Locate the cell with the specified text and output its [X, Y] center coordinate. 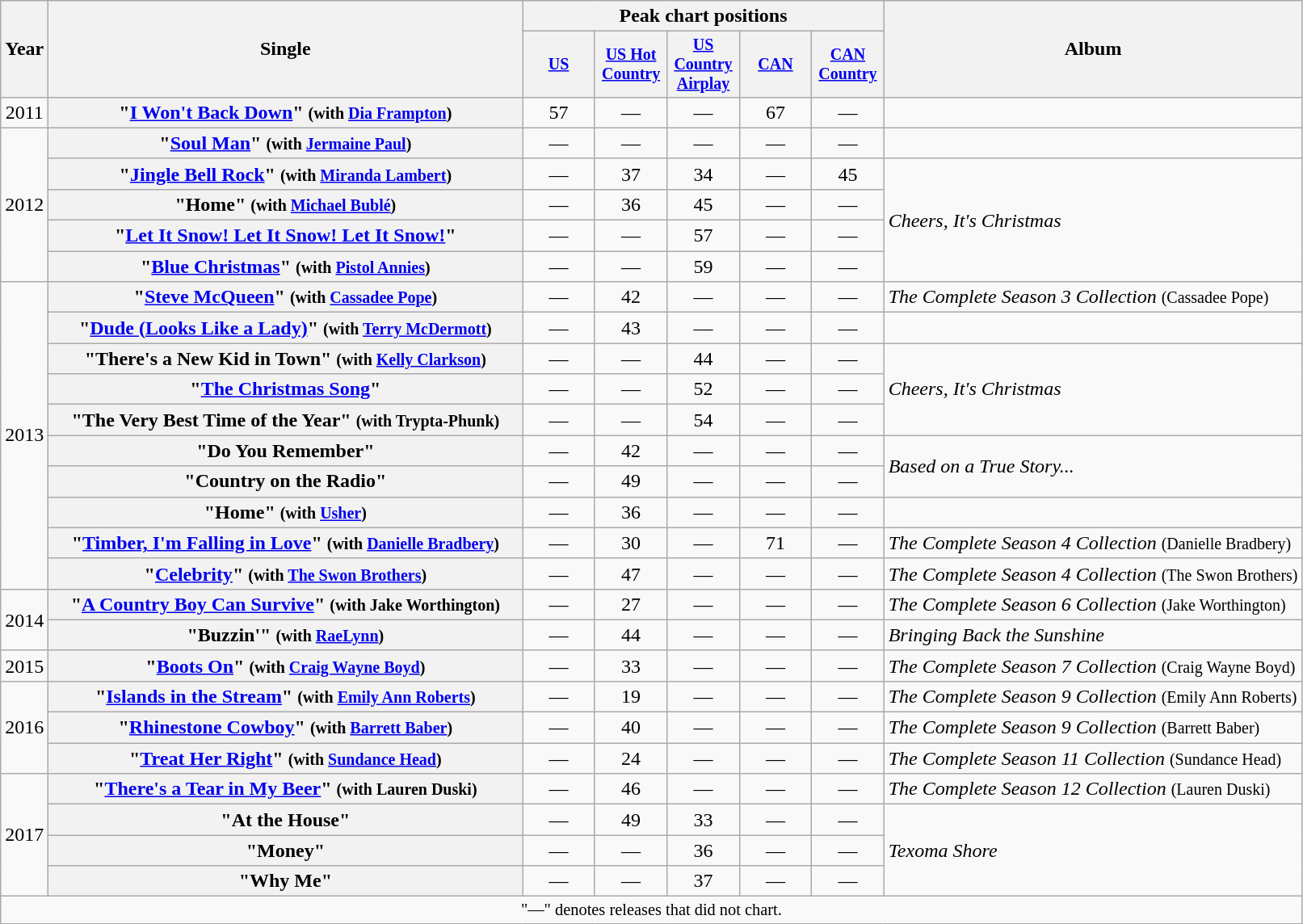
30 [630, 543]
"Money" [286, 850]
43 [630, 328]
The Complete Season 4 Collection (The Swon Brothers) [1093, 573]
Album [1093, 49]
52 [703, 389]
"Soul Man" (with Jermaine Paul) [286, 143]
"Let It Snow! Let It Snow! Let It Snow!" [286, 236]
The Complete Season 7 Collection (Craig Wayne Boyd) [1093, 666]
2011 [24, 112]
US Hot Country [630, 65]
"Why Me" [286, 881]
"The Christmas Song" [286, 389]
"A Country Boy Can Survive" (with Jake Worthington) [286, 604]
67 [775, 112]
2016 [24, 727]
2013 [24, 436]
Texoma Shore [1093, 850]
"Dude (Looks Like a Lady)" (with Terry McDermott) [286, 328]
"There's a New Kid in Town" (with Kelly Clarkson) [286, 359]
"—" denotes releases that did not chart. [651, 910]
CAN [775, 65]
"Home" (with Michael Bublé) [286, 204]
Bringing Back the Sunshine [1093, 635]
54 [703, 420]
The Complete Season 9 Collection (Barrett Baber) [1093, 728]
"Islands in the Stream" (with Emily Ann Roberts) [286, 696]
"Blue Christmas" (with Pistol Annies) [286, 267]
"Do You Remember" [286, 451]
The Complete Season 12 Collection (Lauren Duski) [1093, 789]
"Steve McQueen" (with Cassadee Pope) [286, 297]
CAN Country [848, 65]
"Buzzin'" (with RaeLynn) [286, 635]
71 [775, 543]
"Treat Her Right" (with Sundance Head) [286, 758]
Single [286, 49]
19 [630, 696]
The Complete Season 11 Collection (Sundance Head) [1093, 758]
The Complete Season 4 Collection (Danielle Bradbery) [1093, 543]
The Complete Season 6 Collection (Jake Worthington) [1093, 604]
"Jingle Bell Rock" (with Miranda Lambert) [286, 174]
2012 [24, 204]
40 [630, 728]
"I Won't Back Down" (with Dia Frampton) [286, 112]
34 [703, 174]
Based on a True Story... [1093, 466]
27 [630, 604]
2017 [24, 835]
"Timber, I'm Falling in Love" (with Danielle Bradbery) [286, 543]
The Complete Season 9 Collection (Emily Ann Roberts) [1093, 696]
"Home" (with Usher) [286, 512]
"The Very Best Time of the Year" (with Trypta-Phunk) [286, 420]
"There's a Tear in My Beer" (with Lauren Duski) [286, 789]
46 [630, 789]
US Country Airplay [703, 65]
The Complete Season 3 Collection (Cassadee Pope) [1093, 297]
47 [630, 573]
24 [630, 758]
Year [24, 49]
2014 [24, 619]
"Boots On" (with Craig Wayne Boyd) [286, 666]
"Country on the Radio" [286, 481]
"Rhinestone Cowboy" (with Barrett Baber) [286, 728]
Peak chart positions [703, 16]
"Celebrity" (with The Swon Brothers) [286, 573]
2015 [24, 666]
59 [703, 267]
"At the House" [286, 820]
US [559, 65]
